Provide the [x, y] coordinate of the cell's center where the given text is located.  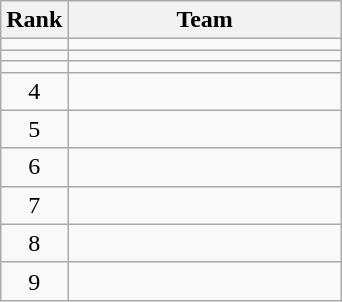
7 [34, 205]
4 [34, 91]
6 [34, 167]
Rank [34, 20]
9 [34, 281]
5 [34, 129]
8 [34, 243]
Team [205, 20]
